For the text-containing cell, return its midpoint in (x, y) coordinate format. 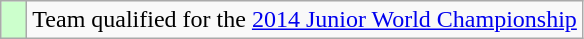
Team qualified for the 2014 Junior World Championship (305, 20)
